Find where the given text appears and provide that cell's center as [x, y] coordinate. 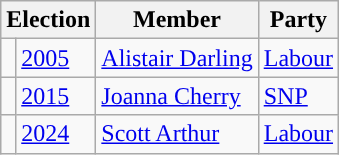
Scott Arthur [177, 134]
2024 [56, 134]
Election [48, 20]
Joanna Cherry [177, 96]
SNP [298, 96]
2005 [56, 58]
2015 [56, 96]
Member [177, 20]
Alistair Darling [177, 58]
Party [298, 20]
